For the text-containing cell, return its midpoint in [X, Y] coordinate format. 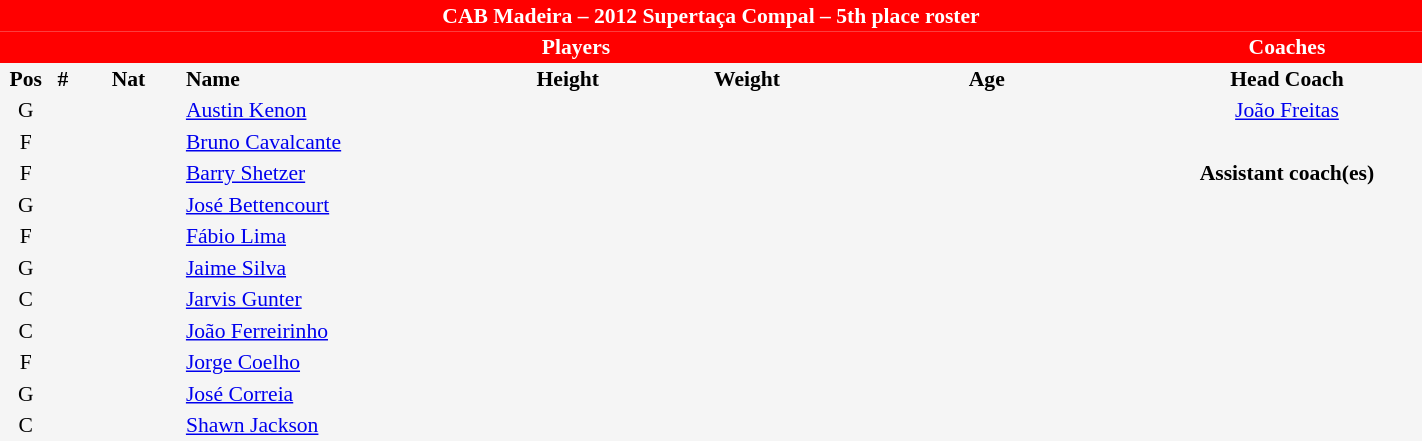
Assistant coach(es) [1287, 174]
Barry Shetzer [323, 174]
João Ferreirinho [323, 331]
João Freitas [1287, 110]
Players [576, 48]
Jarvis Gunter [323, 300]
Coaches [1287, 48]
Pos [26, 79]
Height [568, 79]
José Correia [323, 394]
José Bettencourt [323, 205]
Fábio Lima [323, 236]
Nat [128, 79]
CAB Madeira – 2012 Supertaça Compal – 5th place roster [711, 16]
Bruno Cavalcante [323, 142]
Head Coach [1287, 79]
Name [323, 79]
Jaime Silva [323, 268]
Austin Kenon [323, 110]
Weight [746, 79]
Jorge Coelho [323, 362]
Age [987, 79]
# [64, 79]
